Provide the [X, Y] coordinate of the cell's center where the given text is located.  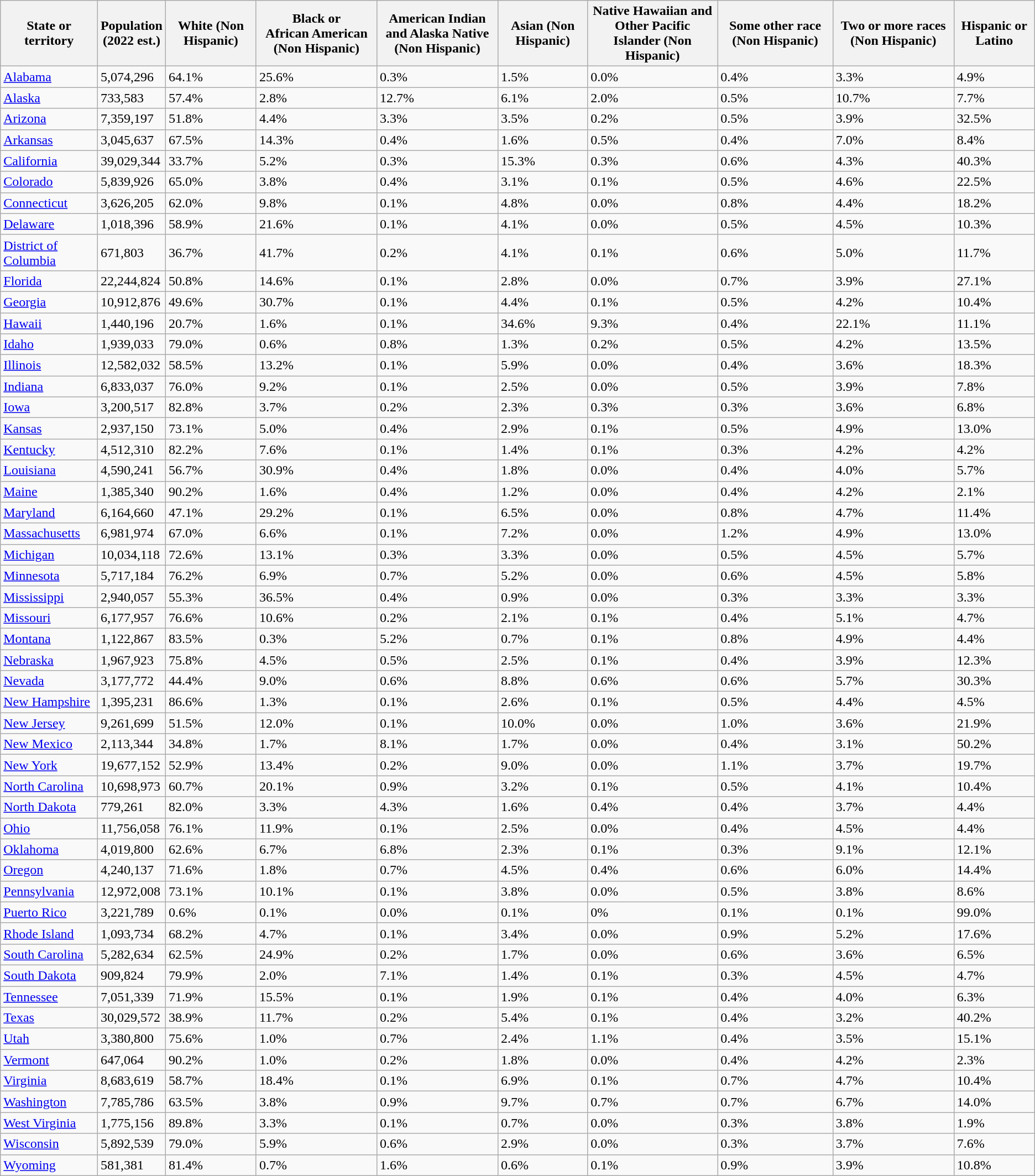
64.1% [211, 77]
25.6% [316, 77]
34.8% [211, 744]
1,093,734 [132, 933]
76.2% [211, 576]
34.6% [542, 323]
51.5% [211, 723]
62.6% [211, 849]
10,698,973 [132, 786]
7.0% [893, 140]
Colorado [49, 182]
10.1% [316, 891]
Iowa [49, 407]
6,833,037 [132, 386]
89.8% [211, 1123]
3,200,517 [132, 407]
36.5% [316, 597]
4.8% [542, 203]
22,244,824 [132, 281]
American Indianand Alaska Native (Non Hispanic) [437, 33]
Native Hawaiian andOther Pacific Islander (Non Hispanic) [652, 33]
Indiana [49, 386]
Nevada [49, 681]
10.7% [893, 98]
72.6% [211, 555]
52.9% [211, 765]
83.5% [211, 639]
10,034,118 [132, 555]
Idaho [49, 344]
50.8% [211, 281]
West Virginia [49, 1123]
13.5% [994, 344]
Illinois [49, 365]
581,381 [132, 1165]
67.5% [211, 140]
11.1% [994, 323]
68.2% [211, 933]
0% [652, 912]
7,051,339 [132, 997]
New Mexico [49, 744]
15.5% [316, 997]
1,122,867 [132, 639]
58.9% [211, 224]
New Hampshire [49, 702]
15.1% [994, 1039]
6.6% [316, 534]
19.7% [994, 765]
10.8% [994, 1165]
5,282,634 [132, 954]
9.8% [316, 203]
18.4% [316, 1081]
Wyoming [49, 1165]
North Dakota [49, 807]
Washington [49, 1102]
57.4% [211, 98]
82.0% [211, 807]
Mississippi [49, 597]
1,018,396 [132, 224]
Some other race (Non Hispanic) [775, 33]
39,029,344 [132, 161]
14.3% [316, 140]
60.7% [211, 786]
15.3% [542, 161]
Alaska [49, 98]
1,395,231 [132, 702]
2.6% [542, 702]
Texas [49, 1018]
1,440,196 [132, 323]
12,582,032 [132, 365]
Hawaii [49, 323]
North Carolina [49, 786]
36.7% [211, 252]
9.1% [893, 849]
38.9% [211, 1018]
8.4% [994, 140]
56.7% [211, 471]
20.1% [316, 786]
Kansas [49, 428]
12.0% [316, 723]
21.6% [316, 224]
4,240,137 [132, 870]
8.1% [437, 744]
10.3% [994, 224]
55.3% [211, 597]
6.0% [893, 870]
7.8% [994, 386]
81.4% [211, 1165]
75.8% [211, 660]
62.0% [211, 203]
5,839,926 [132, 182]
30.7% [316, 302]
9,261,699 [132, 723]
12.7% [437, 98]
75.6% [211, 1039]
Maryland [49, 513]
11.4% [994, 513]
6,164,660 [132, 513]
Massachusetts [49, 534]
Two or more races (Non Hispanic) [893, 33]
2,940,057 [132, 597]
14.4% [994, 870]
2,113,344 [132, 744]
7.7% [994, 98]
Pennsylvania [49, 891]
South Carolina [49, 954]
11,756,058 [132, 828]
21.9% [994, 723]
1,775,156 [132, 1123]
Missouri [49, 618]
76.1% [211, 828]
20.7% [211, 323]
1,385,340 [132, 492]
33.7% [211, 161]
Montana [49, 639]
71.9% [211, 997]
4,019,800 [132, 849]
5.8% [994, 576]
11.9% [316, 828]
76.0% [211, 386]
12,972,008 [132, 891]
29.2% [316, 513]
2,937,150 [132, 428]
Maine [49, 492]
Wisconsin [49, 1144]
82.2% [211, 450]
Puerto Rico [49, 912]
7.1% [437, 975]
733,583 [132, 98]
5.1% [893, 618]
71.6% [211, 870]
79.9% [211, 975]
5,717,184 [132, 576]
6.1% [542, 98]
671,803 [132, 252]
41.7% [316, 252]
14.6% [316, 281]
7,359,197 [132, 119]
30.9% [316, 471]
40.3% [994, 161]
Nebraska [49, 660]
4,590,241 [132, 471]
New Jersey [49, 723]
19,677,152 [132, 765]
9.3% [652, 323]
3.4% [542, 933]
5,074,296 [132, 77]
Rhode Island [49, 933]
Vermont [49, 1060]
3,221,789 [132, 912]
18.2% [994, 203]
32.5% [994, 119]
6,177,957 [132, 618]
10,912,876 [132, 302]
9.2% [316, 386]
17.6% [994, 933]
67.0% [211, 534]
1,967,923 [132, 660]
Michigan [49, 555]
District of Columbia [49, 252]
3,626,205 [132, 203]
Asian (Non Hispanic) [542, 33]
40.2% [994, 1018]
Population(2022 est.) [132, 33]
Black orAfrican American (Non Hispanic) [316, 33]
8.6% [994, 891]
1.5% [542, 77]
Louisiana [49, 471]
Ohio [49, 828]
13.1% [316, 555]
9.7% [542, 1102]
Alabama [49, 77]
Utah [49, 1039]
5.4% [542, 1018]
49.6% [211, 302]
58.5% [211, 365]
13.4% [316, 765]
Virginia [49, 1081]
3,380,800 [132, 1039]
779,261 [132, 807]
1,939,033 [132, 344]
51.8% [211, 119]
647,064 [132, 1060]
76.6% [211, 618]
58.7% [211, 1081]
7,785,786 [132, 1102]
10.6% [316, 618]
Oklahoma [49, 849]
18.3% [994, 365]
44.4% [211, 681]
Georgia [49, 302]
12.1% [994, 849]
Minnesota [49, 576]
South Dakota [49, 975]
2.4% [542, 1039]
82.8% [211, 407]
Kentucky [49, 450]
Tennessee [49, 997]
24.9% [316, 954]
30.3% [994, 681]
62.5% [211, 954]
8,683,619 [132, 1081]
50.2% [994, 744]
47.1% [211, 513]
3,177,772 [132, 681]
30,029,572 [132, 1018]
New York [49, 765]
Connecticut [49, 203]
14.0% [994, 1102]
Arkansas [49, 140]
6,981,974 [132, 534]
5,892,539 [132, 1144]
Hispanic or Latino [994, 33]
3,045,637 [132, 140]
27.1% [994, 281]
10.0% [542, 723]
Florida [49, 281]
California [49, 161]
Oregon [49, 870]
65.0% [211, 182]
63.5% [211, 1102]
White (Non Hispanic) [211, 33]
22.1% [893, 323]
7.2% [542, 534]
12.3% [994, 660]
Arizona [49, 119]
86.6% [211, 702]
State or territory [49, 33]
8.8% [542, 681]
4.6% [893, 182]
22.5% [994, 182]
909,824 [132, 975]
6.3% [994, 997]
13.2% [316, 365]
Delaware [49, 224]
4,512,310 [132, 450]
99.0% [994, 912]
